Identify which cell holds the provided text, then report its (x, y) central coordinate. 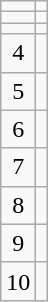
4 (18, 53)
9 (18, 243)
8 (18, 205)
5 (18, 91)
7 (18, 167)
6 (18, 129)
10 (18, 281)
